Return (x, y) of the center of cell containing provided text 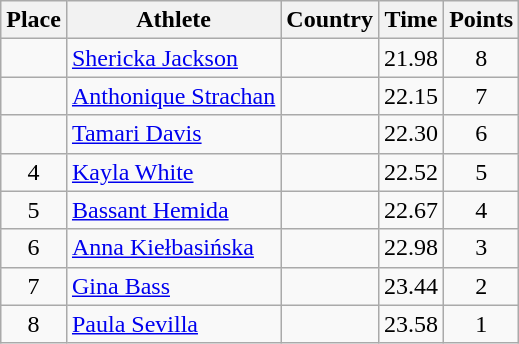
Bassant Hemida (173, 210)
22.52 (412, 172)
Time (412, 20)
23.44 (412, 286)
23.58 (412, 324)
Athlete (173, 20)
Kayla White (173, 172)
Country (330, 20)
Points (482, 20)
1 (482, 324)
Place (34, 20)
Anna Kiełbasińska (173, 248)
2 (482, 286)
Anthonique Strachan (173, 96)
22.15 (412, 96)
22.98 (412, 248)
Paula Sevilla (173, 324)
Tamari Davis (173, 134)
Shericka Jackson (173, 58)
22.67 (412, 210)
3 (482, 248)
21.98 (412, 58)
Gina Bass (173, 286)
22.30 (412, 134)
